Scan for the cell matching the given text and deliver its [x, y] coordinate at center. 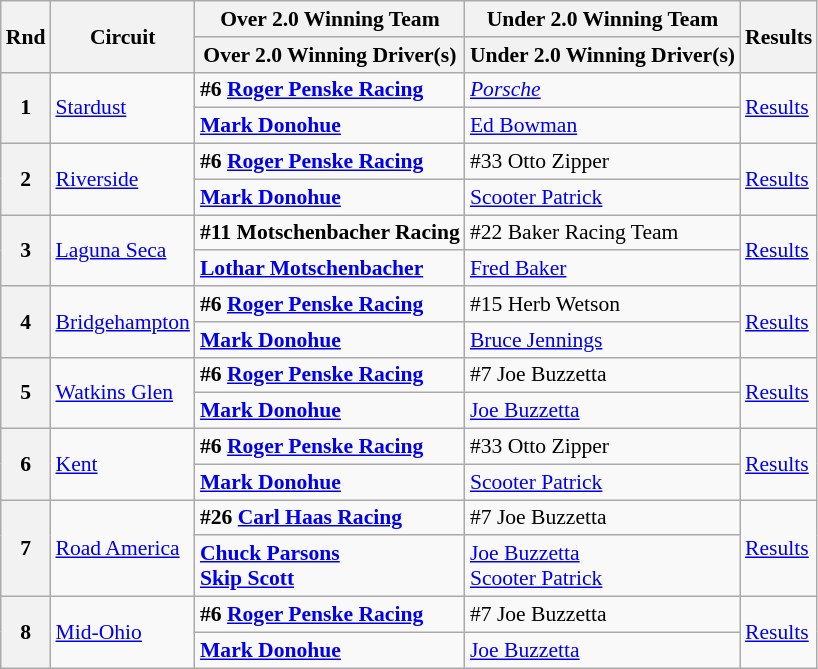
#26 Carl Haas Racing [330, 518]
Riverside [122, 180]
#15 Herb Wetson [602, 304]
Laguna Seca [122, 250]
#11 Motschenbacher Racing [330, 233]
Lothar Motschenbacher [330, 269]
Mid-Ohio [122, 632]
Under 2.0 Winning Driver(s) [602, 55]
2 [26, 180]
Road America [122, 548]
Over 2.0 Winning Team [330, 19]
Ed Bowman [602, 126]
Bruce Jennings [602, 340]
4 [26, 322]
3 [26, 250]
Porsche [602, 90]
Kent [122, 464]
Circuit [122, 36]
Bridgehampton [122, 322]
8 [26, 632]
7 [26, 548]
Over 2.0 Winning Driver(s) [330, 55]
Fred Baker [602, 269]
1 [26, 108]
Watkins Glen [122, 392]
Stardust [122, 108]
6 [26, 464]
Joe Buzzetta Scooter Patrick [602, 566]
Rnd [26, 36]
Chuck Parsons Skip Scott [330, 566]
#22 Baker Racing Team [602, 233]
5 [26, 392]
Under 2.0 Winning Team [602, 19]
